Return (X, Y) of the center of cell containing provided text 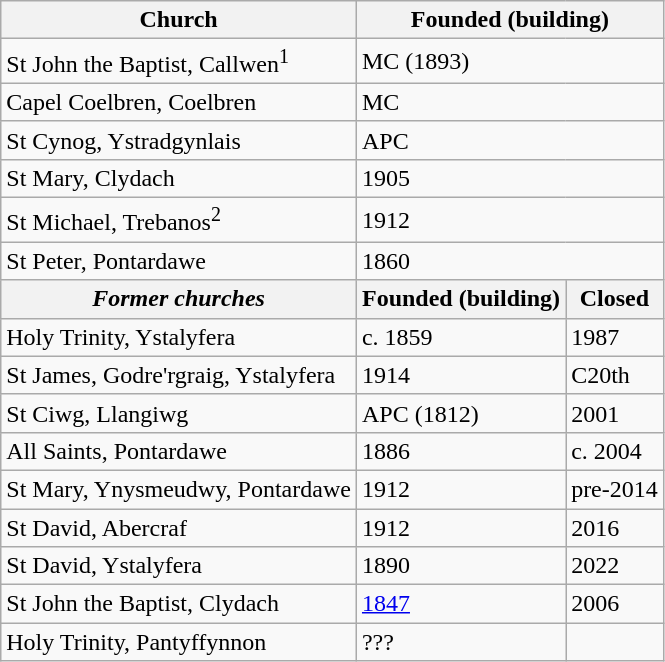
1860 (510, 261)
Former churches (179, 299)
1905 (510, 178)
St Mary, Ynysmeudwy, Pontardawe (179, 489)
St James, Godre'rgraig, Ystalyfera (179, 375)
Closed (615, 299)
Capel Coelbren, Coelbren (179, 102)
??? (460, 642)
1886 (460, 451)
Holy Trinity, Pantyffynnon (179, 642)
St Ciwg, Llangiwg (179, 413)
Holy Trinity, Ystalyfera (179, 337)
St David, Ystalyfera (179, 566)
2006 (615, 604)
St John the Baptist, Clydach (179, 604)
St Peter, Pontardawe (179, 261)
1847 (460, 604)
All Saints, Pontardawe (179, 451)
2016 (615, 528)
C20th (615, 375)
1987 (615, 337)
APC (1812) (460, 413)
c. 2004 (615, 451)
APC (510, 140)
St Mary, Clydach (179, 178)
pre-2014 (615, 489)
St Cynog, Ystradgynlais (179, 140)
1890 (460, 566)
Church (179, 20)
2001 (615, 413)
MC (510, 102)
St David, Abercraf (179, 528)
c. 1859 (460, 337)
2022 (615, 566)
St Michael, Trebanos2 (179, 220)
St John the Baptist, Callwen1 (179, 62)
1914 (460, 375)
MC (1893) (510, 62)
